Return (x, y) of the center of cell containing provided text 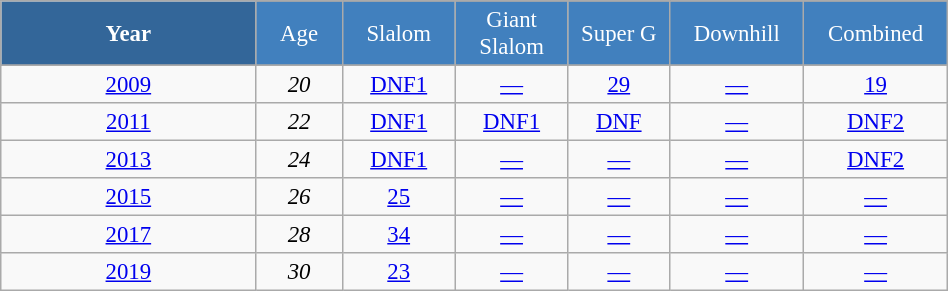
2013 (128, 160)
Downhill (737, 34)
25 (398, 197)
19 (876, 85)
22 (299, 122)
2011 (128, 122)
Age (299, 34)
Combined (876, 34)
29 (618, 85)
28 (299, 235)
2009 (128, 85)
GiantSlalom (512, 34)
Super G (618, 34)
Slalom (398, 34)
34 (398, 235)
DNF (618, 122)
2017 (128, 235)
20 (299, 85)
Year (128, 34)
24 (299, 160)
2015 (128, 197)
26 (299, 197)
